Locate the cell with the specified text and output its [X, Y] center coordinate. 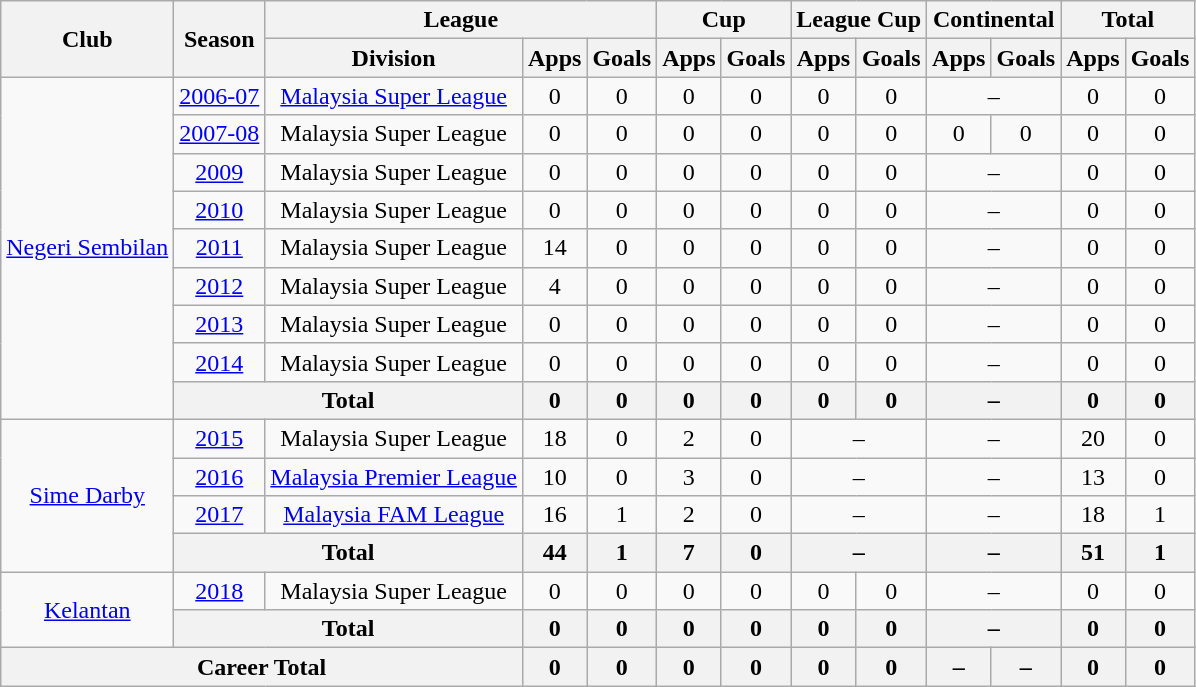
Continental [994, 20]
2010 [220, 210]
Malaysia FAM League [394, 515]
44 [554, 553]
2016 [220, 477]
51 [1093, 553]
Malaysia Premier League [394, 477]
Kelantan [88, 610]
13 [1093, 477]
4 [554, 286]
2007-08 [220, 134]
2018 [220, 591]
14 [554, 248]
Cup [724, 20]
2015 [220, 438]
Negeri Sembilan [88, 248]
Season [220, 39]
League Cup [859, 20]
2011 [220, 248]
10 [554, 477]
Sime Darby [88, 495]
2006-07 [220, 96]
20 [1093, 438]
3 [689, 477]
2013 [220, 324]
2012 [220, 286]
Club [88, 39]
2014 [220, 362]
16 [554, 515]
2009 [220, 172]
2017 [220, 515]
League [461, 20]
Division [394, 58]
7 [689, 553]
Career Total [262, 667]
